Provide the [X, Y] coordinate of the cell's center where the given text is located.  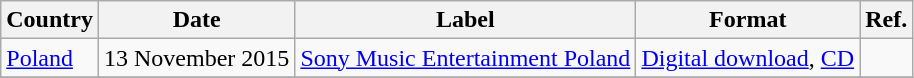
13 November 2015 [196, 58]
Country [50, 20]
Format [748, 20]
Ref. [886, 20]
Sony Music Entertainment Poland [466, 58]
Poland [50, 58]
Label [466, 20]
Date [196, 20]
Digital download, CD [748, 58]
